Capture the cell that displays the provided text and extract its [X, Y] central coordinate. 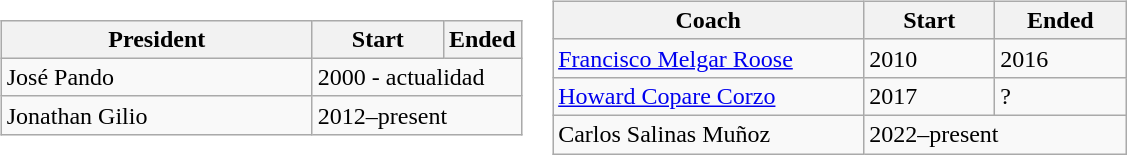
Howard Copare Corzo [708, 96]
Francisco Melgar Roose [708, 58]
2000 - actualidad [416, 77]
2012–present [416, 115]
? [1060, 96]
2010 [930, 58]
2016 [1060, 58]
José Pando [156, 77]
Coach [708, 20]
2022–present [995, 134]
2017 [930, 96]
Carlos Salinas Muñoz [708, 134]
President [156, 39]
Jonathan Gilio [156, 115]
